Return the [X, Y] coordinate for the center point of the cell that contains the specified text.  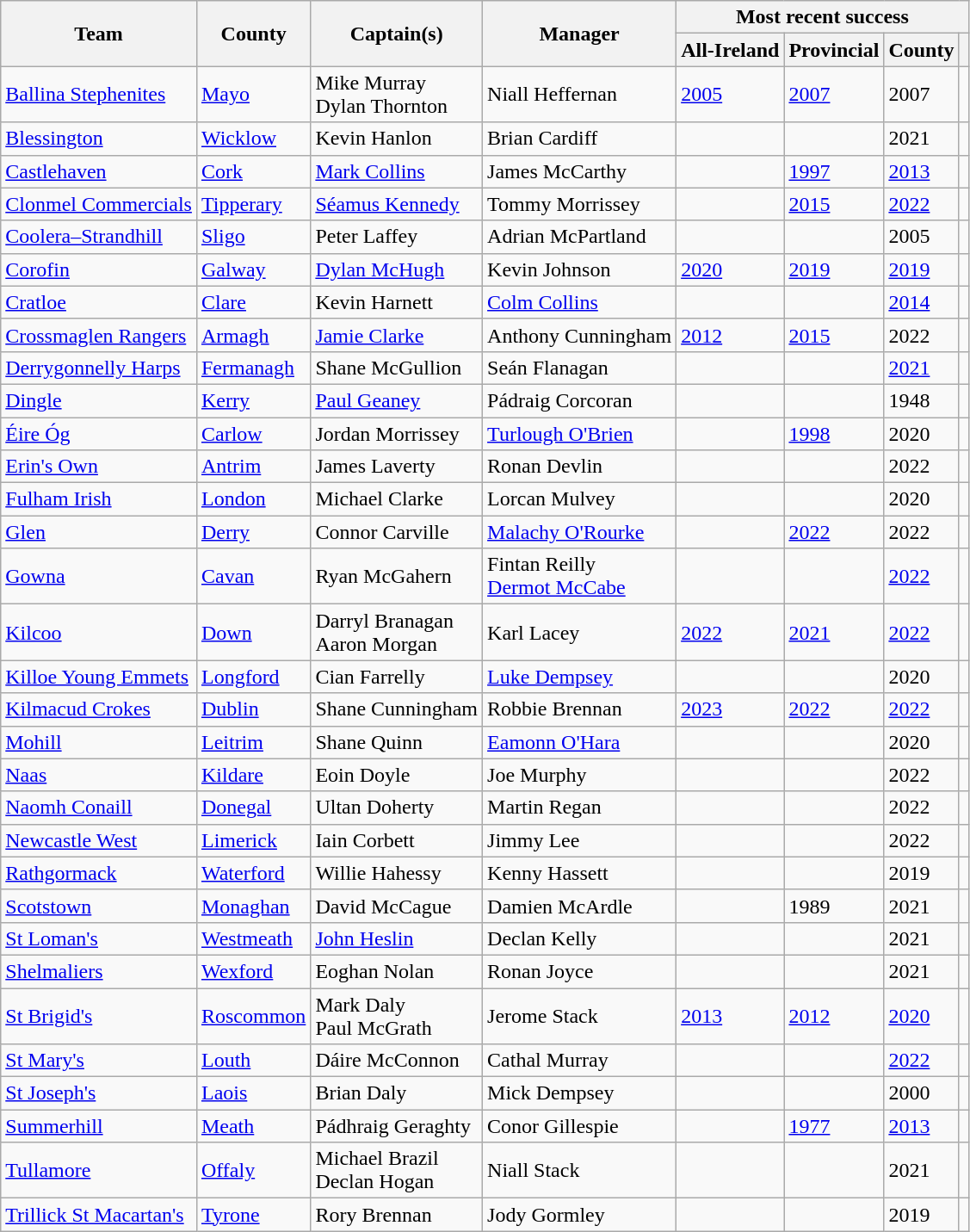
Adrian McPartland [580, 237]
Éire Óg [99, 433]
Kildare [253, 775]
Mark Collins [397, 171]
Eoghan Nolan [397, 971]
David McCague [397, 906]
Summerhill [99, 1126]
Tullamore [99, 1171]
Trillick St Macartan's [99, 1215]
1998 [834, 433]
Louth [253, 1061]
Scotstown [99, 906]
Ronan Joyce [580, 971]
Armagh [253, 335]
Seán Flanagan [580, 368]
Rathgormack [99, 873]
Dylan McHugh [397, 269]
St Joseph's [99, 1093]
Newcastle West [99, 840]
Clonmel Commercials [99, 204]
Meath [253, 1126]
Damien McArdle [580, 906]
Coolera–Strandhill [99, 237]
Kenny Hassett [580, 873]
Jimmy Lee [580, 840]
Colm Collins [580, 302]
Cork [253, 171]
Roscommon [253, 1016]
Luke Dempsey [580, 677]
Longford [253, 677]
1948 [921, 400]
Westmeath [253, 938]
Most recent success [823, 17]
Michael Clarke [397, 499]
Manager [580, 34]
Jerome Stack [580, 1016]
Tipperary [253, 204]
Kevin Hanlon [397, 139]
2014 [921, 302]
Darryl BranaganAaron Morgan [397, 632]
Niall Stack [580, 1171]
Offaly [253, 1171]
Jordan Morrissey [397, 433]
Laois [253, 1093]
Michael BrazilDeclan Hogan [397, 1171]
Gowna [99, 577]
Dáire McConnon [397, 1061]
Malachy O'Rourke [580, 532]
Tommy Morrissey [580, 204]
Galway [253, 269]
Pádraig Corcoran [580, 400]
Shelmaliers [99, 971]
Peter Laffey [397, 237]
Monaghan [253, 906]
Conor Gillespie [580, 1126]
1977 [834, 1126]
Niall Heffernan [580, 95]
Mike MurrayDylan Thornton [397, 95]
Derrygonnelly Harps [99, 368]
Ultan Doherty [397, 808]
Ballina Stephenites [99, 95]
Wexford [253, 971]
Leitrim [253, 742]
Mohill [99, 742]
Antrim [253, 467]
Crossmaglen Rangers [99, 335]
Jody Gormley [580, 1215]
Shane Cunningham [397, 709]
John Heslin [397, 938]
James McCarthy [580, 171]
Castlehaven [99, 171]
Kevin Johnson [580, 269]
James Laverty [397, 467]
Clare [253, 302]
Cratloe [99, 302]
Connor Carville [397, 532]
Willie Hahessy [397, 873]
Anthony Cunningham [580, 335]
Ronan Devlin [580, 467]
Fintan ReillyDermot McCabe [580, 577]
Kerry [253, 400]
Down [253, 632]
London [253, 499]
Carlow [253, 433]
Brian Cardiff [580, 139]
Limerick [253, 840]
Fulham Irish [99, 499]
Eamonn O'Hara [580, 742]
Dublin [253, 709]
Mick Dempsey [580, 1093]
Waterford [253, 873]
Tyrone [253, 1215]
Shane Quinn [397, 742]
Brian Daly [397, 1093]
Cian Farrelly [397, 677]
Mark DalyPaul McGrath [397, 1016]
Kilcoo [99, 632]
Séamus Kennedy [397, 204]
Dingle [99, 400]
2000 [921, 1093]
Joe Murphy [580, 775]
Wicklow [253, 139]
Declan Kelly [580, 938]
Sligo [253, 237]
Robbie Brennan [580, 709]
Glen [99, 532]
Paul Geaney [397, 400]
Fermanagh [253, 368]
St Mary's [99, 1061]
Kilmacud Crokes [99, 709]
Shane McGullion [397, 368]
All-Ireland [730, 50]
St Loman's [99, 938]
Martin Regan [580, 808]
Naomh Conaill [99, 808]
Jamie Clarke [397, 335]
1989 [834, 906]
Team [99, 34]
Ryan McGahern [397, 577]
Cathal Murray [580, 1061]
Derry [253, 532]
Killoe Young Emmets [99, 677]
Blessington [99, 139]
Corofin [99, 269]
1997 [834, 171]
Eoin Doyle [397, 775]
Rory Brennan [397, 1215]
Mayo [253, 95]
Donegal [253, 808]
Cavan [253, 577]
2023 [730, 709]
Turlough O'Brien [580, 433]
Pádhraig Geraghty [397, 1126]
Captain(s) [397, 34]
Lorcan Mulvey [580, 499]
Kevin Harnett [397, 302]
Karl Lacey [580, 632]
Iain Corbett [397, 840]
Erin's Own [99, 467]
Provincial [834, 50]
St Brigid's [99, 1016]
Naas [99, 775]
